Find where the given text appears and provide that cell's center as [X, Y] coordinate. 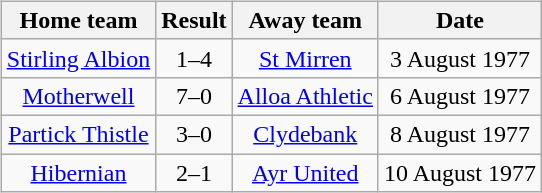
Away team [305, 20]
1–4 [194, 58]
Clydebank [305, 134]
10 August 1977 [460, 173]
Stirling Albion [78, 58]
St Mirren [305, 58]
Date [460, 20]
7–0 [194, 96]
Ayr United [305, 173]
6 August 1977 [460, 96]
Alloa Athletic [305, 96]
Result [194, 20]
2–1 [194, 173]
8 August 1977 [460, 134]
Motherwell [78, 96]
3–0 [194, 134]
Partick Thistle [78, 134]
Home team [78, 20]
3 August 1977 [460, 58]
Hibernian [78, 173]
